Capture the cell that displays the provided text and extract its [X, Y] central coordinate. 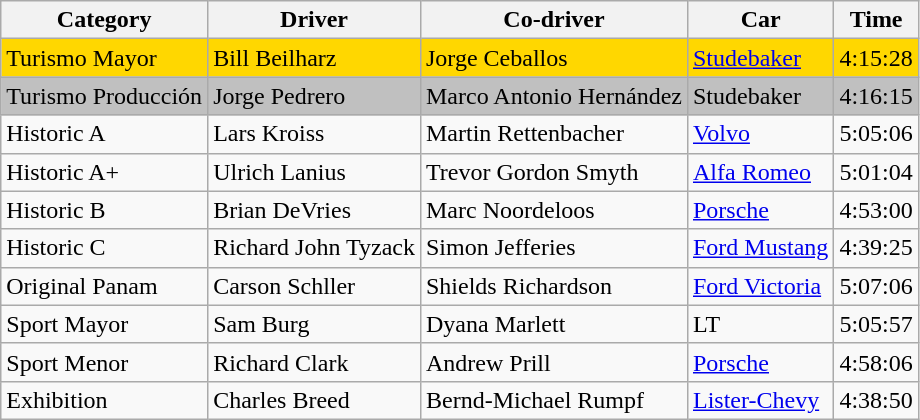
Jorge Pedrero [314, 96]
Bill Beilharz [314, 58]
Driver [314, 20]
Dyana Marlett [554, 324]
4:39:25 [876, 248]
4:16:15 [876, 96]
Exhibition [104, 400]
Martin Rettenbacher [554, 134]
Volvo [760, 134]
4:58:06 [876, 362]
Alfa Romeo [760, 172]
Carson Schller [314, 286]
Trevor Gordon Smyth [554, 172]
Jorge Ceballos [554, 58]
4:38:50 [876, 400]
Ford Victoria [760, 286]
Richard Clark [314, 362]
Sam Burg [314, 324]
Shields Richardson [554, 286]
Ulrich Lanius [314, 172]
Simon Jefferies [554, 248]
5:07:06 [876, 286]
Brian DeVries [314, 210]
4:53:00 [876, 210]
Sport Menor [104, 362]
Historic A+ [104, 172]
LT [760, 324]
Car [760, 20]
Marc Noordeloos [554, 210]
Historic B [104, 210]
Richard John Tyzack [314, 248]
Historic C [104, 248]
Andrew Prill [554, 362]
Original Panam [104, 286]
Time [876, 20]
Sport Mayor [104, 324]
Turismo Mayor [104, 58]
Marco Antonio Hernández [554, 96]
Category [104, 20]
Ford Mustang [760, 248]
Lars Kroiss [314, 134]
Bernd-Michael Rumpf [554, 400]
Lister-Chevy [760, 400]
Co-driver [554, 20]
Historic A [104, 134]
Turismo Producción [104, 96]
5:01:04 [876, 172]
5:05:06 [876, 134]
5:05:57 [876, 324]
Charles Breed [314, 400]
4:15:28 [876, 58]
